Scan for the cell matching the given text and deliver its (x, y) coordinate at center. 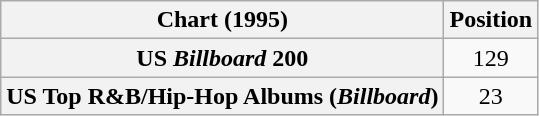
US Top R&B/Hip-Hop Albums (Billboard) (222, 96)
Position (491, 20)
Chart (1995) (222, 20)
US Billboard 200 (222, 58)
129 (491, 58)
23 (491, 96)
